Identify which cell holds the provided text, then report its [X, Y] central coordinate. 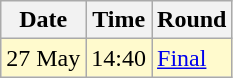
14:40 [119, 58]
27 May [44, 58]
Final [192, 58]
Time [119, 20]
Round [192, 20]
Date [44, 20]
